From the cell containing the given text, extract its center point as [X, Y] coordinate. 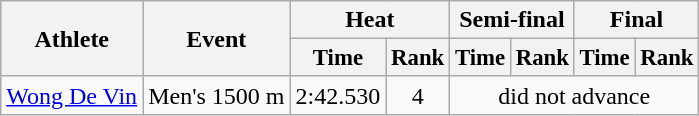
Wong De Vin [72, 95]
Semi-final [512, 20]
Heat [370, 20]
2:42.530 [338, 95]
Athlete [72, 39]
did not advance [574, 95]
Final [636, 20]
Event [216, 39]
Men's 1500 m [216, 95]
4 [418, 95]
